Determine the [x, y] coordinate at the center of the cell enclosing the given text.  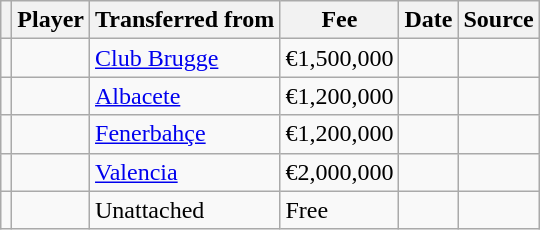
Player [51, 20]
Albacete [185, 96]
Valencia [185, 172]
€1,500,000 [340, 58]
Fee [340, 20]
Unattached [185, 210]
Date [428, 20]
Club Brugge [185, 58]
Free [340, 210]
Transferred from [185, 20]
Fenerbahçe [185, 134]
€2,000,000 [340, 172]
Source [498, 20]
